Provide the (x, y) coordinate of the cell's center where the given text is located.  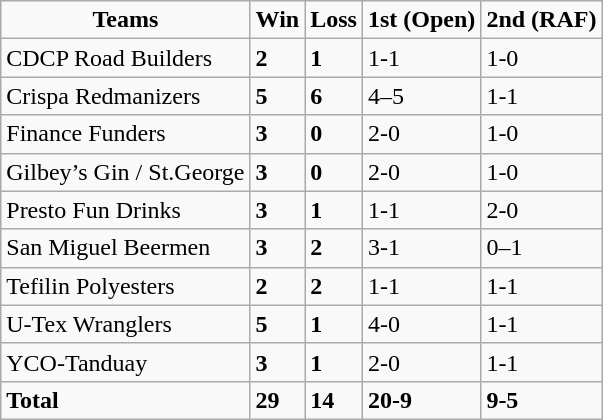
9-5 (542, 400)
U-Tex Wranglers (126, 324)
Tefilin Polyesters (126, 286)
Teams (126, 20)
29 (278, 400)
0–1 (542, 248)
Total (126, 400)
YCO-Tanduay (126, 362)
Win (278, 20)
4-0 (421, 324)
20-9 (421, 400)
Presto Fun Drinks (126, 210)
3-1 (421, 248)
CDCP Road Builders (126, 58)
Crispa Redmanizers (126, 96)
1st (Open) (421, 20)
Loss (334, 20)
2nd (RAF) (542, 20)
4–5 (421, 96)
14 (334, 400)
6 (334, 96)
Finance Funders (126, 134)
Gilbey’s Gin / St.George (126, 172)
San Miguel Beermen (126, 248)
